Identify which cell holds the provided text, then report its [X, Y] central coordinate. 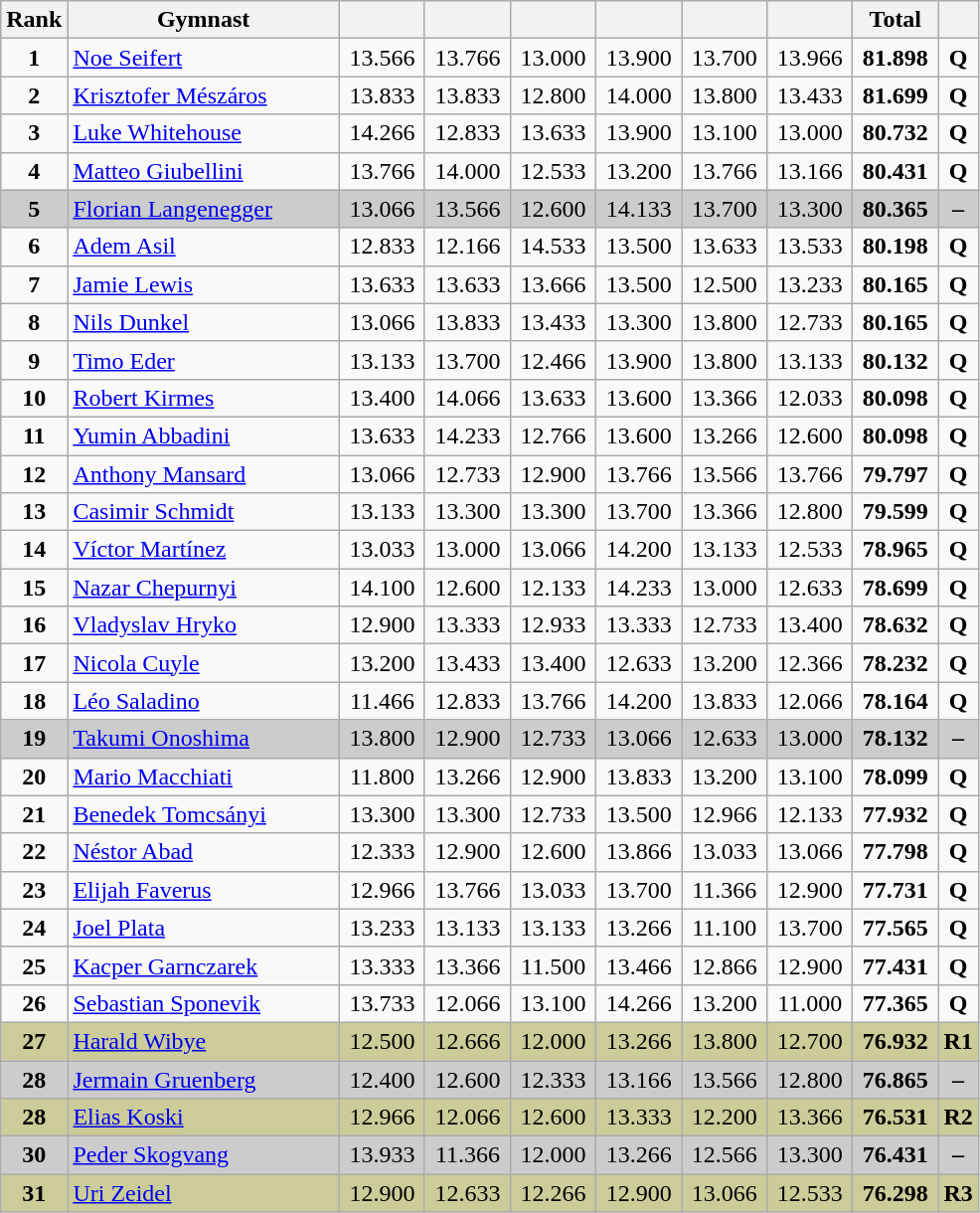
Timo Eder [204, 360]
Total [896, 20]
Joel Plata [204, 928]
12.166 [467, 247]
76.865 [896, 1079]
Víctor Martínez [204, 550]
78.164 [896, 701]
Gymnast [204, 20]
12.200 [725, 1118]
13.733 [382, 1003]
Uri Zeidel [204, 1193]
8 [34, 322]
Jamie Lewis [204, 284]
23 [34, 890]
13.666 [554, 284]
81.699 [896, 95]
78.232 [896, 663]
12.033 [810, 398]
Casimir Schmidt [204, 512]
13.466 [639, 965]
12.933 [554, 625]
12.666 [467, 1041]
11.800 [382, 777]
11 [34, 435]
11.000 [810, 1003]
Robert Kirmes [204, 398]
80.198 [896, 247]
R3 [958, 1193]
R2 [958, 1118]
20 [34, 777]
Elias Koski [204, 1118]
Nils Dunkel [204, 322]
77.431 [896, 965]
13.933 [382, 1155]
Peder Skogvang [204, 1155]
Vladyslav Hryko [204, 625]
Harald Wibye [204, 1041]
80.132 [896, 360]
78.965 [896, 550]
Kacper Garnczarek [204, 965]
22 [34, 852]
21 [34, 814]
4 [34, 171]
Anthony Mansard [204, 474]
12.866 [725, 965]
78.099 [896, 777]
Léo Saladino [204, 701]
30 [34, 1155]
Luke Whitehouse [204, 133]
12.700 [810, 1041]
Takumi Onoshima [204, 739]
13.966 [810, 58]
Krisztofer Mészáros [204, 95]
77.731 [896, 890]
6 [34, 247]
77.798 [896, 852]
12.766 [554, 435]
80.365 [896, 209]
Jermain Gruenberg [204, 1079]
2 [34, 95]
Florian Langenegger [204, 209]
10 [34, 398]
Noe Seifert [204, 58]
13.533 [810, 247]
12.366 [810, 663]
11.500 [554, 965]
Sebastian Sponevik [204, 1003]
14.100 [382, 588]
13.866 [639, 852]
1 [34, 58]
14.533 [554, 247]
14 [34, 550]
Mario Macchiati [204, 777]
12 [34, 474]
78.699 [896, 588]
76.431 [896, 1155]
R1 [958, 1041]
31 [34, 1193]
12.400 [382, 1079]
12.466 [554, 360]
13 [34, 512]
14.133 [639, 209]
3 [34, 133]
24 [34, 928]
Néstor Abad [204, 852]
80.431 [896, 171]
9 [34, 360]
19 [34, 739]
12.566 [725, 1155]
14.066 [467, 398]
11.466 [382, 701]
Benedek Tomcsányi [204, 814]
11.100 [725, 928]
Yumin Abbadini [204, 435]
12.266 [554, 1193]
77.365 [896, 1003]
16 [34, 625]
76.531 [896, 1118]
Nicola Cuyle [204, 663]
78.632 [896, 625]
76.932 [896, 1041]
78.132 [896, 739]
27 [34, 1041]
Rank [34, 20]
76.298 [896, 1193]
15 [34, 588]
Matteo Giubellini [204, 171]
5 [34, 209]
Adem Asil [204, 247]
17 [34, 663]
79.797 [896, 474]
77.932 [896, 814]
7 [34, 284]
26 [34, 1003]
Nazar Chepurnyi [204, 588]
80.732 [896, 133]
25 [34, 965]
77.565 [896, 928]
81.898 [896, 58]
18 [34, 701]
79.599 [896, 512]
Elijah Faverus [204, 890]
